Detect which cell encompasses the target text, then output its (x, y) center coordinate. 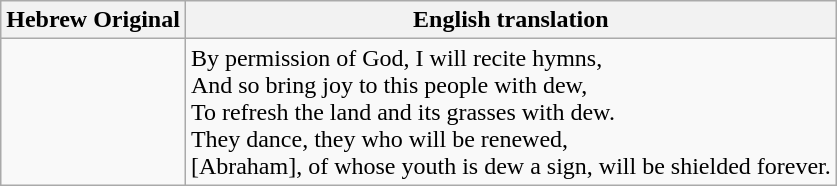
Hebrew Original (94, 20)
English translation (510, 20)
